Scan for the cell matching the given text and deliver its (X, Y) coordinate at center. 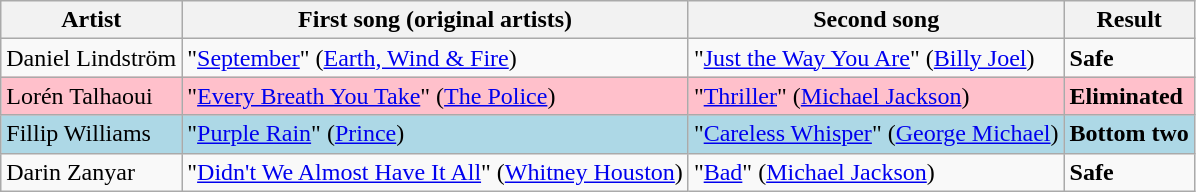
"Purple Rain" (Prince) (436, 134)
"Careless Whisper" (George Michael) (876, 134)
Artist (92, 20)
"Just the Way You Are" (Billy Joel) (876, 58)
Result (1129, 20)
"Every Breath You Take" (The Police) (436, 96)
Darin Zanyar (92, 172)
Lorén Talhaoui (92, 96)
First song (original artists) (436, 20)
Second song (876, 20)
Bottom two (1129, 134)
Daniel Lindström (92, 58)
"September" (Earth, Wind & Fire) (436, 58)
"Didn't We Almost Have It All" (Whitney Houston) (436, 172)
"Thriller" (Michael Jackson) (876, 96)
Eliminated (1129, 96)
Fillip Williams (92, 134)
"Bad" (Michael Jackson) (876, 172)
